Locate the cell with the specified text and output its [X, Y] center coordinate. 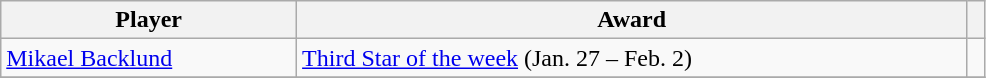
Award [632, 20]
Player [149, 20]
Mikael Backlund [149, 58]
Third Star of the week (Jan. 27 – Feb. 2) [632, 58]
